Provide the [x, y] coordinate of the cell's center where the given text is located.  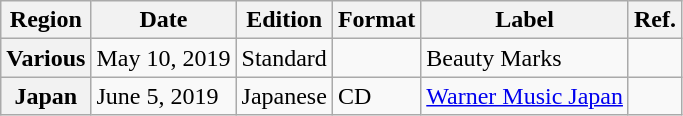
Format [376, 20]
Beauty Marks [525, 58]
Japanese [284, 96]
Region [46, 20]
June 5, 2019 [164, 96]
Date [164, 20]
Edition [284, 20]
Label [525, 20]
Ref. [654, 20]
Various [46, 58]
CD [376, 96]
May 10, 2019 [164, 58]
Standard [284, 58]
Japan [46, 96]
Warner Music Japan [525, 96]
